Extract the [x, y] coordinate from the center of the cell holding the provided text.  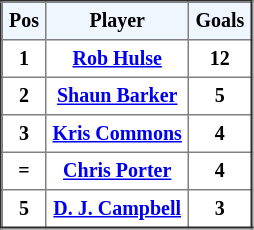
2 [24, 96]
D. J. Campbell [118, 209]
= [24, 171]
Chris Porter [118, 171]
Rob Hulse [118, 59]
Goals [220, 21]
Pos [24, 21]
Player [118, 21]
Kris Commons [118, 134]
12 [220, 59]
Shaun Barker [118, 96]
1 [24, 59]
